Extract the [x, y] coordinate from the center of the cell holding the provided text.  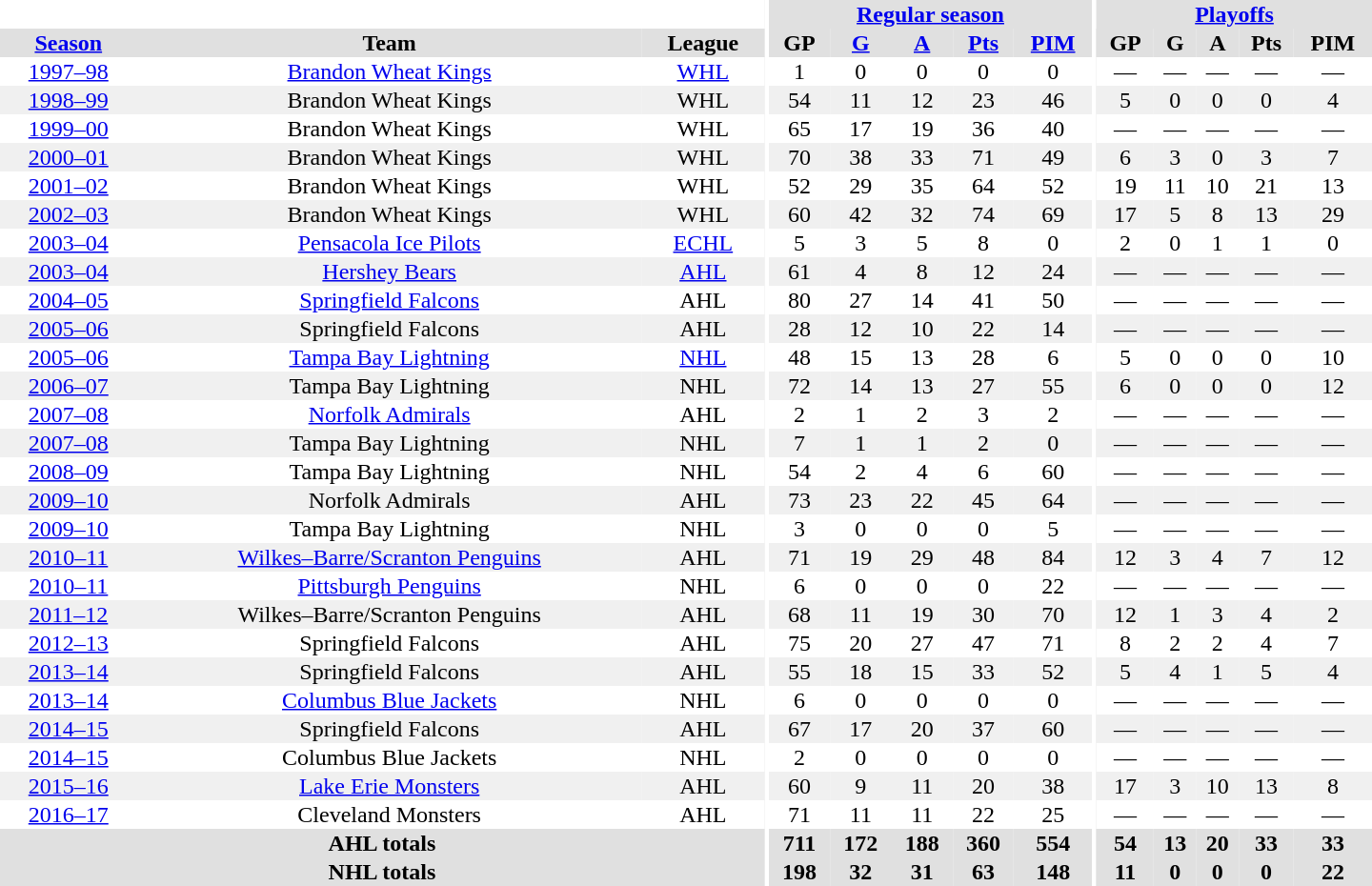
75 [799, 643]
711 [799, 843]
148 [1053, 872]
2001–02 [69, 186]
2000–01 [69, 157]
2004–05 [69, 300]
67 [799, 729]
2006–07 [69, 386]
1999–00 [69, 129]
Hershey Bears [390, 272]
NHL totals [382, 872]
35 [922, 186]
Pensacola Ice Pilots [390, 243]
31 [922, 872]
2008–09 [69, 472]
25 [1053, 815]
ECHL [703, 243]
1998–99 [69, 100]
72 [799, 386]
2016–17 [69, 815]
68 [799, 614]
36 [983, 129]
49 [1053, 157]
18 [860, 672]
41 [983, 300]
198 [799, 872]
24 [1053, 272]
30 [983, 614]
Team [390, 43]
AHL totals [382, 843]
Lake Erie Monsters [390, 786]
188 [922, 843]
League [703, 43]
73 [799, 500]
2015–16 [69, 786]
Cleveland Monsters [390, 815]
Season [69, 43]
2012–13 [69, 643]
37 [983, 729]
61 [799, 272]
360 [983, 843]
21 [1266, 186]
80 [799, 300]
74 [983, 214]
50 [1053, 300]
Regular season [930, 14]
554 [1053, 843]
2011–12 [69, 614]
46 [1053, 100]
69 [1053, 214]
63 [983, 872]
65 [799, 129]
2002–03 [69, 214]
1997–98 [69, 71]
Playoffs [1235, 14]
40 [1053, 129]
172 [860, 843]
45 [983, 500]
Pittsburgh Penguins [390, 586]
84 [1053, 557]
42 [860, 214]
9 [860, 786]
47 [983, 643]
